Determine the (x, y) coordinate at the center of the cell enclosing the given text.  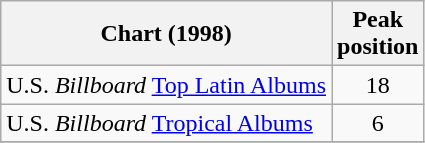
6 (378, 123)
Chart (1998) (166, 34)
18 (378, 85)
Peakposition (378, 34)
U.S. Billboard Tropical Albums (166, 123)
U.S. Billboard Top Latin Albums (166, 85)
